Find where the given text appears and provide that cell's center as [X, Y] coordinate. 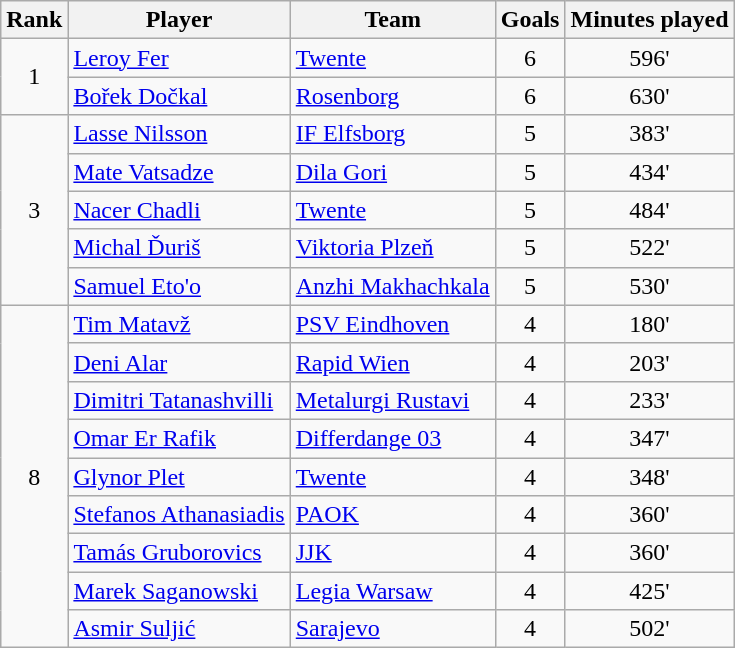
203' [650, 362]
Viktoria Plzeň [392, 248]
630' [650, 96]
596' [650, 58]
8 [34, 476]
PSV Eindhoven [392, 324]
Player [179, 20]
Samuel Eto'o [179, 286]
347' [650, 438]
Metalurgi Rustavi [392, 400]
Dimitri Tatanashvilli [179, 400]
530' [650, 286]
JJK [392, 553]
Legia Warsaw [392, 591]
IF Elfsborg [392, 134]
425' [650, 591]
Asmir Suljić [179, 629]
Goals [530, 20]
Omar Er Rafik [179, 438]
Anzhi Makhachkala [392, 286]
522' [650, 248]
Glynor Plet [179, 477]
1 [34, 77]
348' [650, 477]
Nacer Chadli [179, 210]
434' [650, 172]
Differdange 03 [392, 438]
Marek Saganowski [179, 591]
PAOK [392, 515]
Lasse Nilsson [179, 134]
Minutes played [650, 20]
Mate Vatsadze [179, 172]
Leroy Fer [179, 58]
Stefanos Athanasiadis [179, 515]
383' [650, 134]
Rosenborg [392, 96]
Michal Ďuriš [179, 248]
484' [650, 210]
Deni Alar [179, 362]
Rank [34, 20]
Team [392, 20]
502' [650, 629]
180' [650, 324]
233' [650, 400]
Dila Gori [392, 172]
Rapid Wien [392, 362]
Bořek Dočkal [179, 96]
Tamás Gruborovics [179, 553]
Sarajevo [392, 629]
3 [34, 210]
Tim Matavž [179, 324]
